Pinpoint the cell where the given text exists, returning its (X, Y) midpoint coordinate. 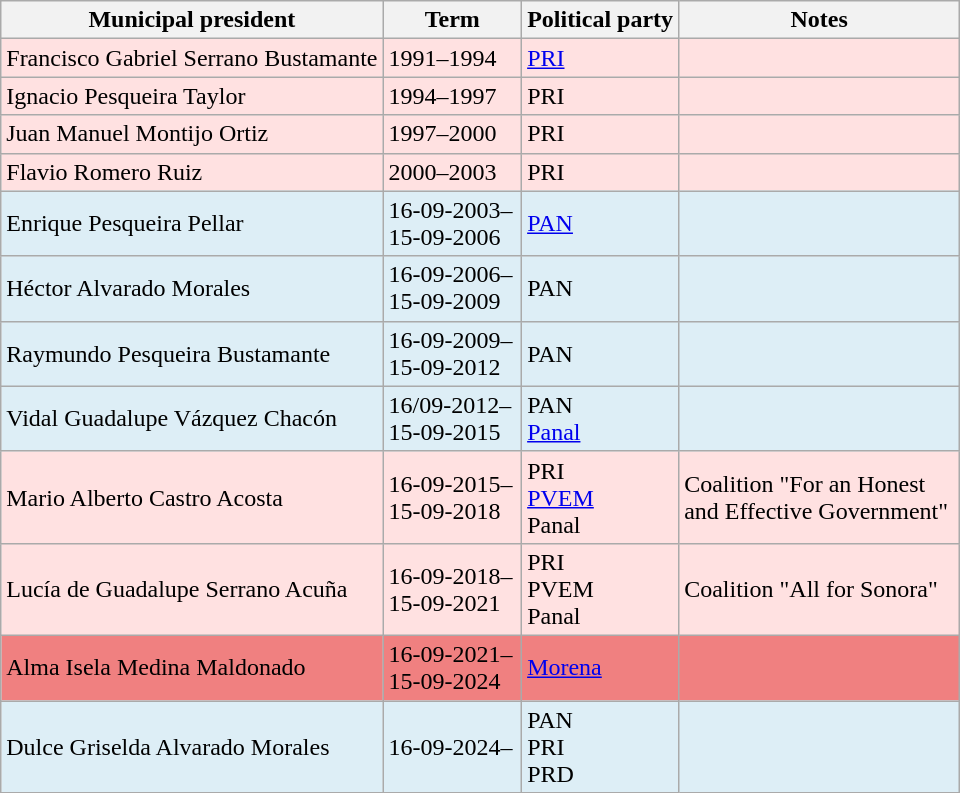
PAN Panal (600, 418)
16-09-2003–15-09-2006 (452, 224)
16/09-2012–15-09-2015 (452, 418)
Francisco Gabriel Serrano Bustamante (192, 58)
16-09-2009–15-09-2012 (452, 354)
1991–1994 (452, 58)
Morena (600, 668)
Dulce Griselda Alvarado Morales (192, 746)
Term (452, 20)
16-09-2024– (452, 746)
Lucía de Guadalupe Serrano Acuña (192, 589)
Municipal president (192, 20)
Political party (600, 20)
1997–2000 (452, 134)
Enrique Pesqueira Pellar (192, 224)
Notes (820, 20)
Mario Alberto Castro Acosta (192, 497)
Vidal Guadalupe Vázquez Chacón (192, 418)
16-09-2015–15-09-2018 (452, 497)
PAN PRI PRD (600, 746)
Raymundo Pesqueira Bustamante (192, 354)
16-09-2021–15-09-2024 (452, 668)
1994–1997 (452, 96)
Alma Isela Medina Maldonado (192, 668)
Coalition "All for Sonora" (820, 589)
Flavio Romero Ruiz (192, 172)
16-09-2018–15-09-2021 (452, 589)
Héctor Alvarado Morales (192, 288)
Juan Manuel Montijo Ortiz (192, 134)
16-09-2006–15-09-2009 (452, 288)
2000–2003 (452, 172)
Ignacio Pesqueira Taylor (192, 96)
Coalition "For an Honest and Effective Government" (820, 497)
